For the text-containing cell, return its midpoint in (X, Y) coordinate format. 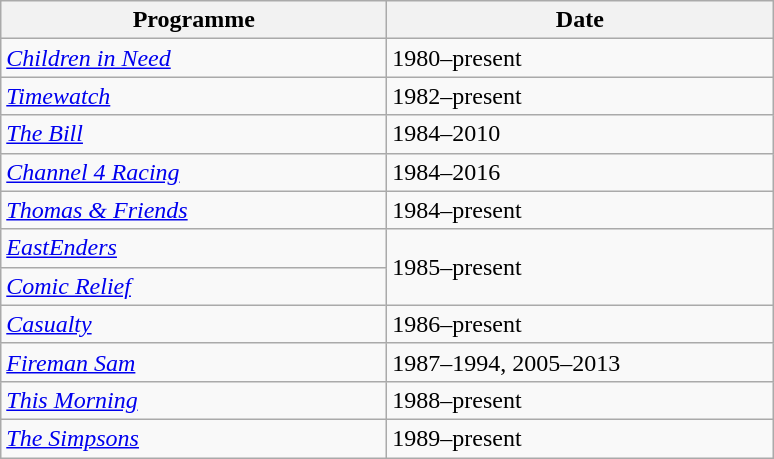
EastEnders (194, 248)
1984–2010 (580, 134)
Thomas & Friends (194, 210)
1986–present (580, 324)
1985–present (580, 267)
The Simpsons (194, 438)
1987–1994, 2005–2013 (580, 362)
Date (580, 20)
Channel 4 Racing (194, 172)
Children in Need (194, 58)
This Morning (194, 400)
1984–2016 (580, 172)
Comic Relief (194, 286)
1982–present (580, 96)
Programme (194, 20)
1984–present (580, 210)
Timewatch (194, 96)
1988–present (580, 400)
The Bill (194, 134)
Casualty (194, 324)
1980–present (580, 58)
Fireman Sam (194, 362)
1989–present (580, 438)
